Find where the given text appears and provide that cell's center as (X, Y) coordinate. 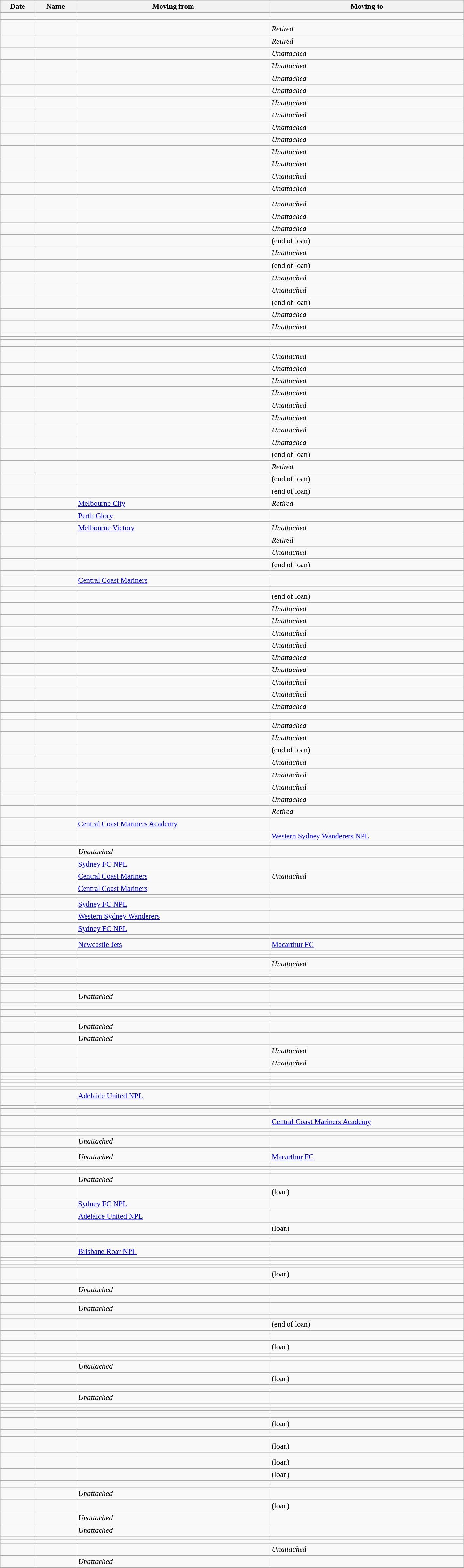
Date (18, 7)
Newcastle Jets (173, 944)
Western Sydney Wanderers NPL (367, 836)
Perth Glory (173, 516)
Brisbane Roar NPL (173, 1251)
Melbourne City (173, 504)
Name (55, 7)
Moving to (367, 7)
Melbourne Victory (173, 528)
Moving from (173, 7)
Western Sydney Wanderers (173, 916)
